Identify which cell holds the provided text, then report its (x, y) central coordinate. 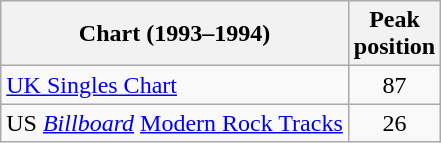
Chart (1993–1994) (175, 34)
UK Singles Chart (175, 85)
US Billboard Modern Rock Tracks (175, 123)
26 (394, 123)
Peakposition (394, 34)
87 (394, 85)
